Return [X, Y] of the center of cell containing provided text 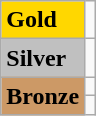
Gold [43, 20]
Bronze [43, 96]
Silver [43, 58]
